Output the [x, y] coordinate of the center of the cell containing the given text.  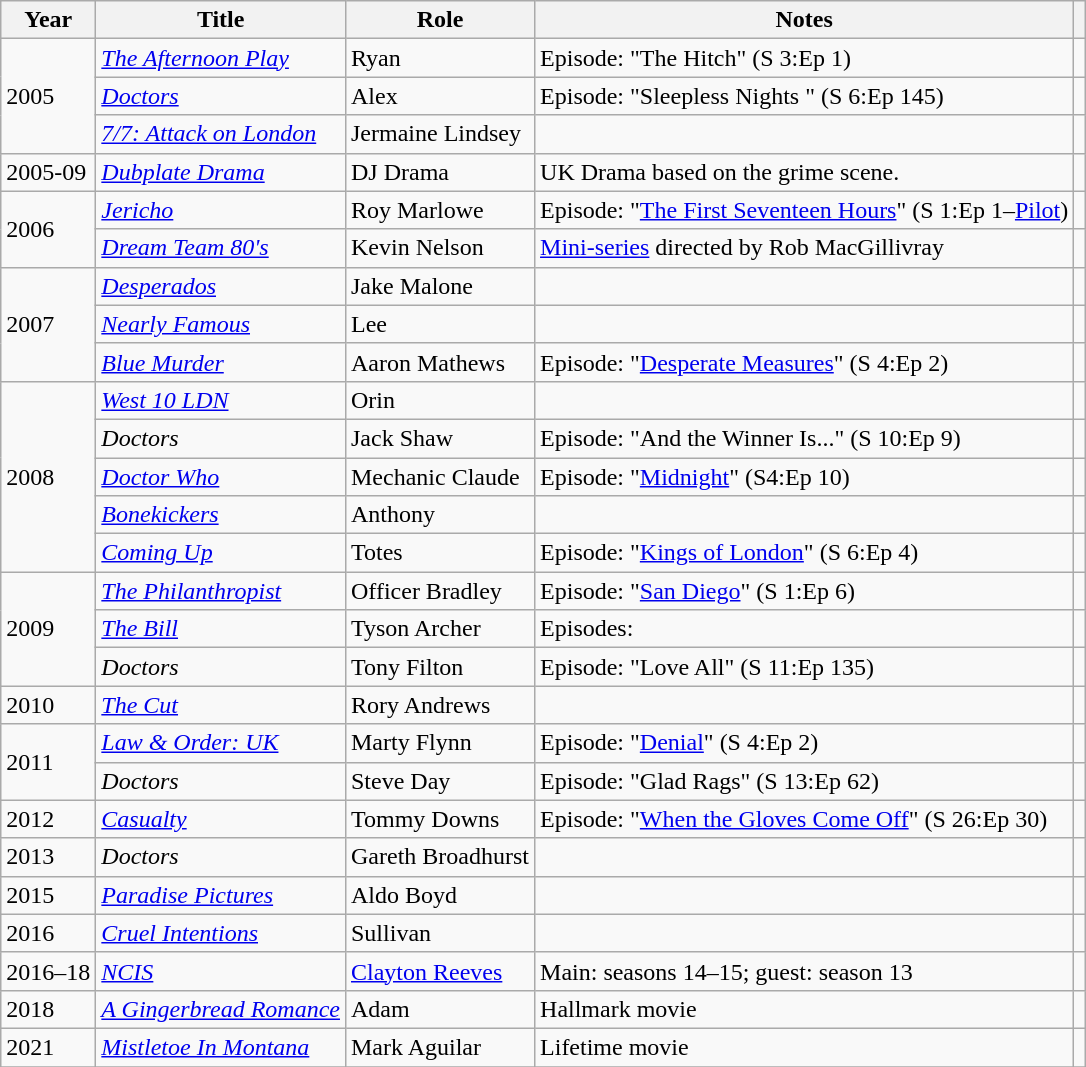
Notes [804, 20]
Mistletoe In Montana [221, 1047]
Aldo Boyd [440, 895]
UK Drama based on the grime scene. [804, 172]
Orin [440, 400]
NCIS [221, 971]
2005-09 [48, 172]
Tyson Archer [440, 629]
Gareth Broadhurst [440, 857]
Role [440, 20]
Lee [440, 324]
Jericho [221, 210]
The Cut [221, 705]
Bonekickers [221, 515]
2016 [48, 933]
Roy Marlowe [440, 210]
Rory Andrews [440, 705]
Alex [440, 96]
2007 [48, 324]
A Gingerbread Romance [221, 1009]
2008 [48, 476]
Dubplate Drama [221, 172]
Anthony [440, 515]
2015 [48, 895]
Mechanic Claude [440, 477]
Dream Team 80's [221, 248]
Aaron Mathews [440, 362]
Marty Flynn [440, 743]
Doctor Who [221, 477]
Law & Order: UK [221, 743]
Title [221, 20]
Episode: "Midnight" (S4:Ep 10) [804, 477]
Officer Bradley [440, 591]
Ryan [440, 58]
2010 [48, 705]
Steve Day [440, 781]
2018 [48, 1009]
Blue Murder [221, 362]
Totes [440, 553]
DJ Drama [440, 172]
Casualty [221, 819]
Mini-series directed by Rob MacGillivray [804, 248]
West 10 LDN [221, 400]
Adam [440, 1009]
Episode: "Love All" (S 11:Ep 135) [804, 667]
Nearly Famous [221, 324]
Episode: "San Diego" (S 1:Ep 6) [804, 591]
7/7: Attack on London [221, 134]
Episode: "Kings of London" (S 6:Ep 4) [804, 553]
Hallmark movie [804, 1009]
Episode: "The First Seventeen Hours" (S 1:Ep 1–Pilot) [804, 210]
Episode: "Glad Rags" (S 13:Ep 62) [804, 781]
Paradise Pictures [221, 895]
2006 [48, 229]
2016–18 [48, 971]
Coming Up [221, 553]
Episode: "Denial" (S 4:Ep 2) [804, 743]
2013 [48, 857]
2009 [48, 629]
Jack Shaw [440, 438]
The Afternoon Play [221, 58]
Main: seasons 14–15; guest: season 13 [804, 971]
Jake Malone [440, 286]
2021 [48, 1047]
Episodes: [804, 629]
Mark Aguilar [440, 1047]
Year [48, 20]
Episode: "Sleepless Nights " (S 6:Ep 145) [804, 96]
Jermaine Lindsey [440, 134]
Episode: "Desperate Measures" (S 4:Ep 2) [804, 362]
Lifetime movie [804, 1047]
Sullivan [440, 933]
Tommy Downs [440, 819]
Episode: "And the Winner Is..." (S 10:Ep 9) [804, 438]
The Philanthropist [221, 591]
Desperados [221, 286]
2012 [48, 819]
2011 [48, 762]
Tony Filton [440, 667]
Episode: "When the Gloves Come Off" (S 26:Ep 30) [804, 819]
2005 [48, 96]
The Bill [221, 629]
Cruel Intentions [221, 933]
Clayton Reeves [440, 971]
Kevin Nelson [440, 248]
Episode: "The Hitch" (S 3:Ep 1) [804, 58]
